Scan for the cell matching the given text and deliver its [x, y] coordinate at center. 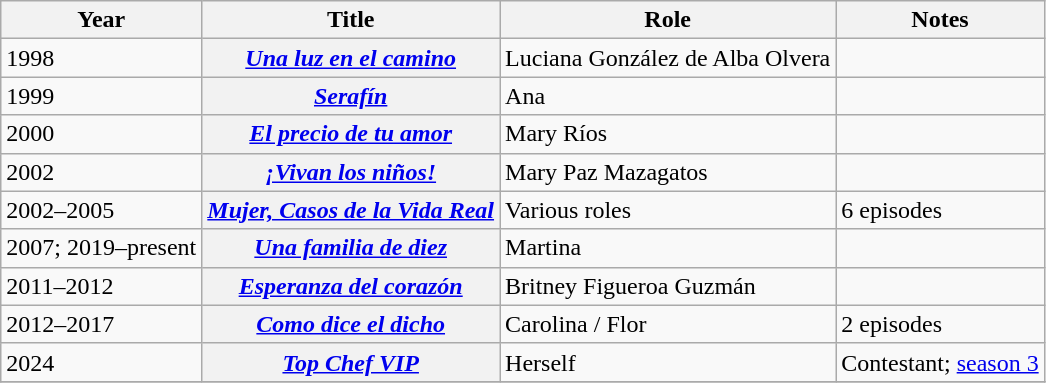
Luciana González de Alba Olvera [668, 58]
Carolina / Flor [668, 324]
2000 [102, 134]
Una familia de diez [351, 248]
6 episodes [940, 210]
¡Vivan los niños! [351, 172]
Esperanza del corazón [351, 286]
Title [351, 20]
2 episodes [940, 324]
2007; 2019–present [102, 248]
Serafín [351, 96]
2012–2017 [102, 324]
Role [668, 20]
2002 [102, 172]
Como dice el dicho [351, 324]
El precio de tu amor [351, 134]
Mary Paz Mazagatos [668, 172]
2002–2005 [102, 210]
Notes [940, 20]
Herself [668, 362]
Una luz en el camino [351, 58]
Year [102, 20]
Top Chef VIP [351, 362]
Various roles [668, 210]
Contestant; season 3 [940, 362]
1998 [102, 58]
Britney Figueroa Guzmán [668, 286]
Mujer, Casos de la Vida Real [351, 210]
Mary Ríos [668, 134]
2024 [102, 362]
1999 [102, 96]
Ana [668, 96]
2011–2012 [102, 286]
Martina [668, 248]
